Locate the cell with the specified text and output its [X, Y] center coordinate. 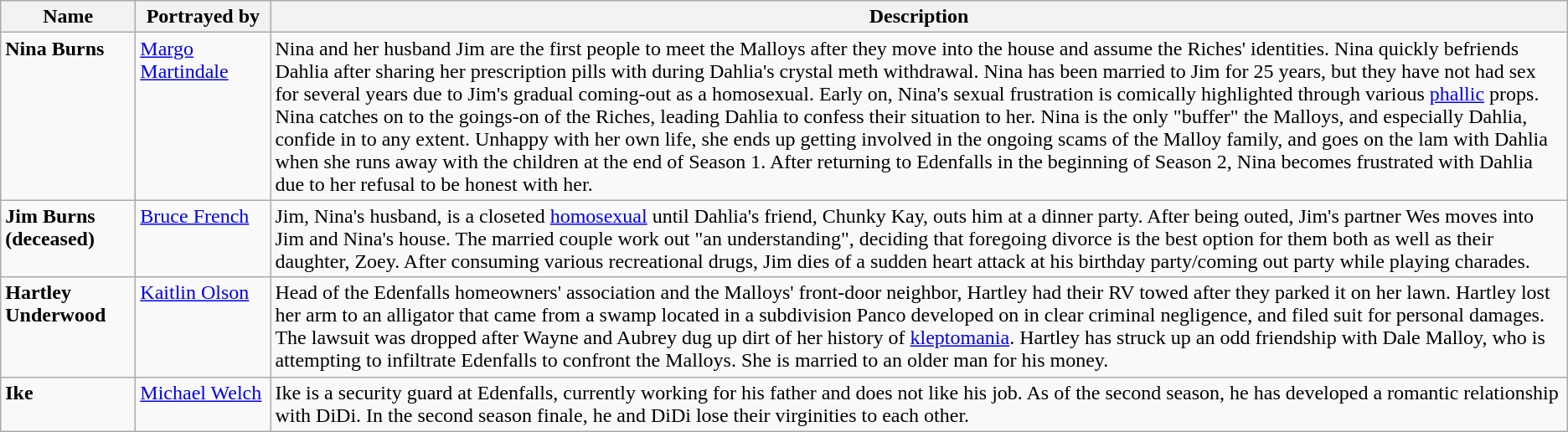
Ike [69, 404]
Bruce French [203, 239]
Hartley Underwood [69, 327]
Portrayed by [203, 17]
Nina Burns [69, 116]
Michael Welch [203, 404]
Name [69, 17]
Jim Burns (deceased) [69, 239]
Description [919, 17]
Margo Martindale [203, 116]
Kaitlin Olson [203, 327]
